Output the [x, y] coordinate of the center of the cell containing the given text.  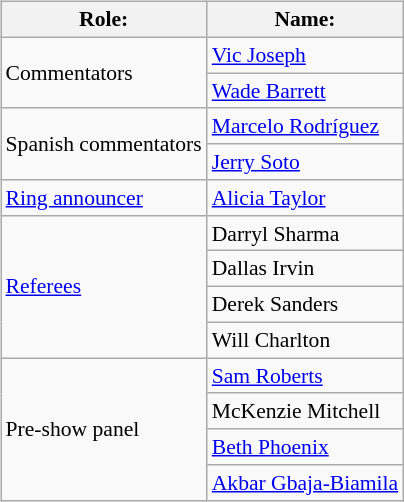
Wade Barrett [306, 91]
Role: [104, 20]
Name: [306, 20]
Beth Phoenix [306, 447]
Darryl Sharma [306, 233]
Vic Joseph [306, 55]
Dallas Irvin [306, 269]
Will Charlton [306, 340]
Akbar Gbaja-Biamila [306, 483]
Jerry Soto [306, 162]
Referees [104, 286]
McKenzie Mitchell [306, 411]
Sam Roberts [306, 376]
Alicia Taylor [306, 198]
Commentators [104, 72]
Marcelo Rodríguez [306, 126]
Derek Sanders [306, 305]
Spanish commentators [104, 144]
Ring announcer [104, 198]
Pre-show panel [104, 429]
